Determine the (X, Y) coordinate at the center of the cell enclosing the given text.  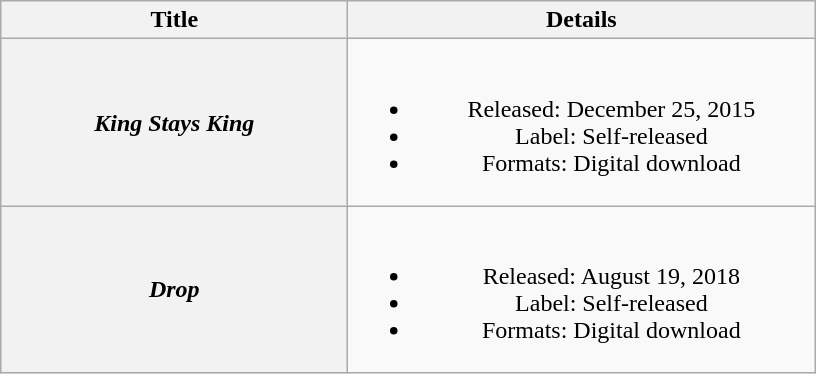
Released: August 19, 2018Label: Self-releasedFormats: Digital download (582, 290)
Released: December 25, 2015Label: Self-releasedFormats: Digital download (582, 122)
King Stays King (174, 122)
Title (174, 20)
Details (582, 20)
Drop (174, 290)
